Find where the given text appears and provide that cell's center as (x, y) coordinate. 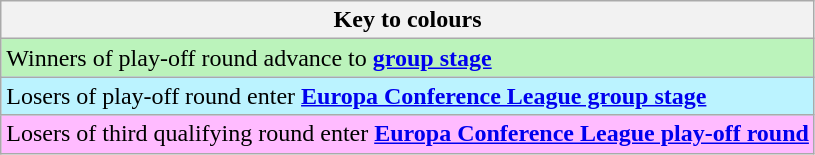
Key to colours (408, 20)
Winners of play-off round advance to group stage (408, 58)
Losers of third qualifying round enter Europa Conference League play-off round (408, 134)
Losers of play-off round enter Europa Conference League group stage (408, 96)
